Detect which cell encompasses the target text, then output its [x, y] center coordinate. 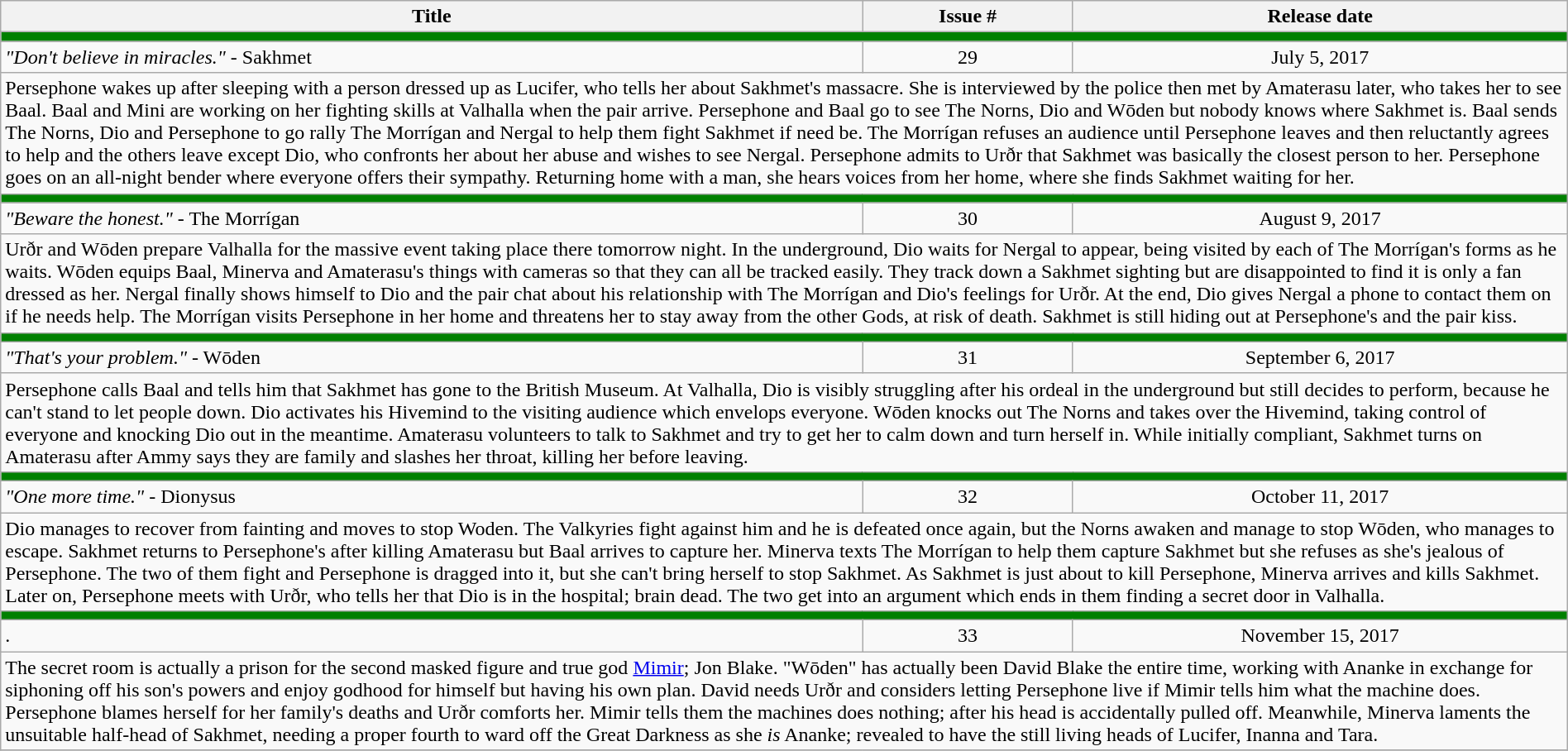
32 [968, 496]
Issue # [968, 17]
29 [968, 57]
"Don't believe in miracles." - Sakhmet [432, 57]
"That's your problem." - Wōden [432, 357]
July 5, 2017 [1320, 57]
31 [968, 357]
33 [968, 636]
November 15, 2017 [1320, 636]
"One more time." - Dionysus [432, 496]
Title [432, 17]
30 [968, 218]
. [432, 636]
Release date [1320, 17]
August 9, 2017 [1320, 218]
September 6, 2017 [1320, 357]
"Beware the honest." - The Morrígan [432, 218]
October 11, 2017 [1320, 496]
